Identify which cell holds the provided text, then report its [X, Y] central coordinate. 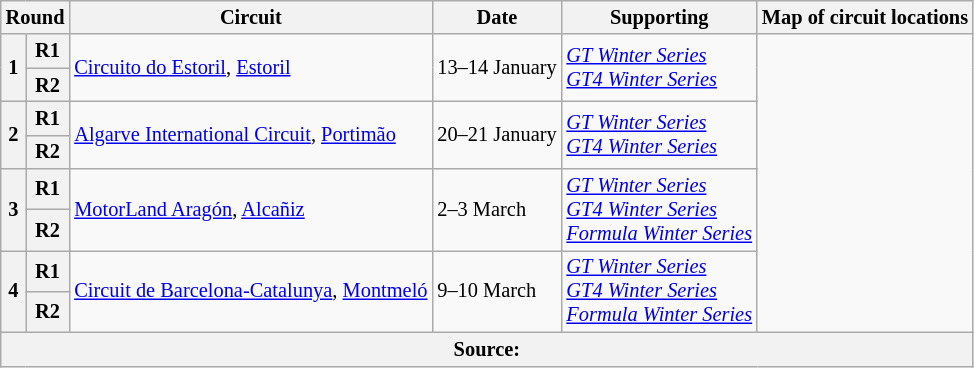
9–10 March [496, 291]
Round [36, 17]
Circuit de Barcelona-Catalunya, Montmeló [250, 291]
2 [14, 134]
Circuit [250, 17]
Date [496, 17]
Supporting [660, 17]
1 [14, 68]
Circuito do Estoril, Estoril [250, 68]
2–3 March [496, 210]
13–14 January [496, 68]
Algarve International Circuit, Portimão [250, 134]
20–21 January [496, 134]
3 [14, 210]
Source: [487, 349]
MotorLand Aragón, Alcañiz [250, 210]
4 [14, 291]
Map of circuit locations [865, 17]
